Identify which cell holds the provided text, then report its [X, Y] central coordinate. 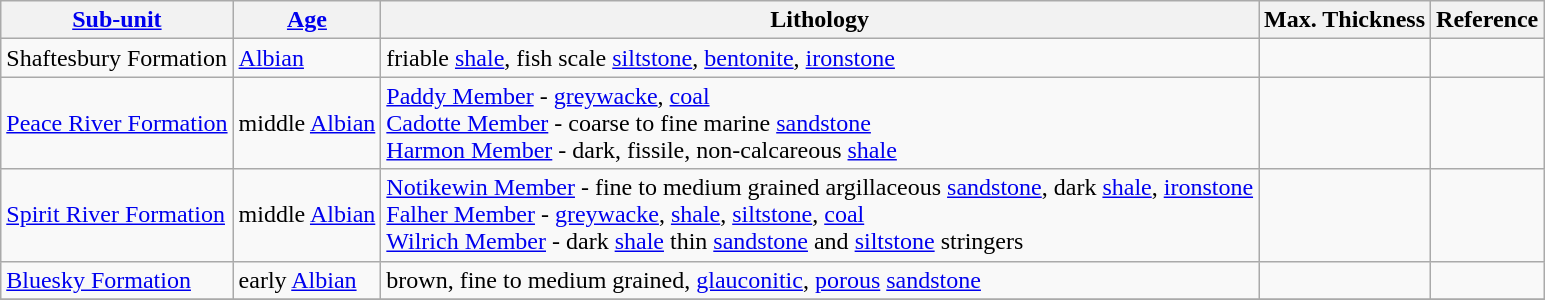
friable shale, fish scale siltstone, bentonite, ironstone [820, 58]
Spirit River Formation [117, 215]
Peace River Formation [117, 123]
Sub-unit [117, 20]
Paddy Member - greywacke, coalCadotte Member - coarse to fine marine sandstoneHarmon Member - dark, fissile, non-calcareous shale [820, 123]
Lithology [820, 20]
Shaftesbury Formation [117, 58]
early Albian [307, 280]
Max. Thickness [1345, 20]
Age [307, 20]
brown, fine to medium grained, glauconitic, porous sandstone [820, 280]
Bluesky Formation [117, 280]
Reference [1488, 20]
Albian [307, 58]
